Find where the given text appears and provide that cell's center as (x, y) coordinate. 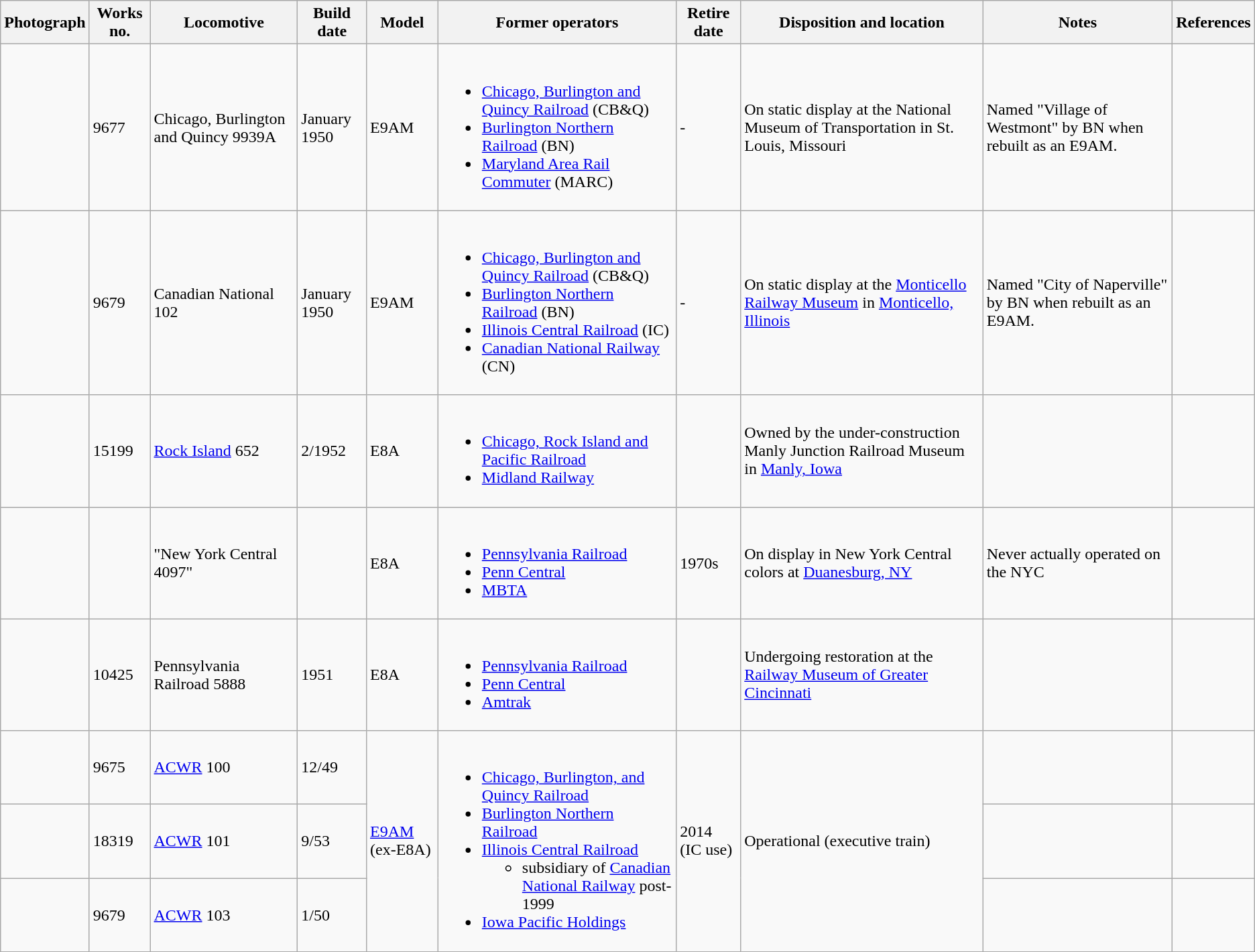
Chicago, Burlington and Quincy Railroad (CB&Q)Burlington Northern Railroad (BN)Illinois Central Railroad (IC)Canadian National Railway (CN) (556, 303)
Undergoing restoration at the Railway Museum of Greater Cincinnati (862, 674)
9675 (119, 768)
Build date (333, 23)
1/50 (333, 915)
E9AM (ex-E8A) (402, 841)
Chicago, Burlington and Quincy Railroad (CB&Q)Burlington Northern Railroad (BN)Maryland Area Rail Commuter (MARC) (556, 127)
Operational (executive train) (862, 841)
Photograph (45, 23)
Model (402, 23)
Named "Village of Westmont" by BN when rebuilt as an E9AM. (1077, 127)
18319 (119, 841)
Disposition and location (862, 23)
Never actually operated on the NYC (1077, 563)
2014 (IC use) (709, 841)
15199 (119, 451)
Pennsylvania RailroadPenn CentralMBTA (556, 563)
Works no. (119, 23)
Former operators (556, 23)
Owned by the under-construction Manly Junction Railroad Museum in Manly, Iowa (862, 451)
Chicago, Burlington and Quincy 9939A (224, 127)
Rock Island 652 (224, 451)
ACWR 100 (224, 768)
On static display at the National Museum of Transportation in St. Louis, Missouri (862, 127)
Canadian National 102 (224, 303)
ACWR 103 (224, 915)
9/53 (333, 841)
1970s (709, 563)
Retire date (709, 23)
2/1952 (333, 451)
On static display at the Monticello Railway Museum in Monticello, Illinois (862, 303)
"New York Central 4097" (224, 563)
References (1213, 23)
Named "City of Naperville" by BN when rebuilt as an E9AM. (1077, 303)
ACWR 101 (224, 841)
Pennsylvania Railroad 5888 (224, 674)
Locomotive (224, 23)
Notes (1077, 23)
9677 (119, 127)
10425 (119, 674)
12/49 (333, 768)
1951 (333, 674)
Chicago, Rock Island and Pacific RailroadMidland Railway (556, 451)
On display in New York Central colors at Duanesburg, NY (862, 563)
Pennsylvania RailroadPenn CentralAmtrak (556, 674)
